Identify which cell holds the provided text, then report its [X, Y] central coordinate. 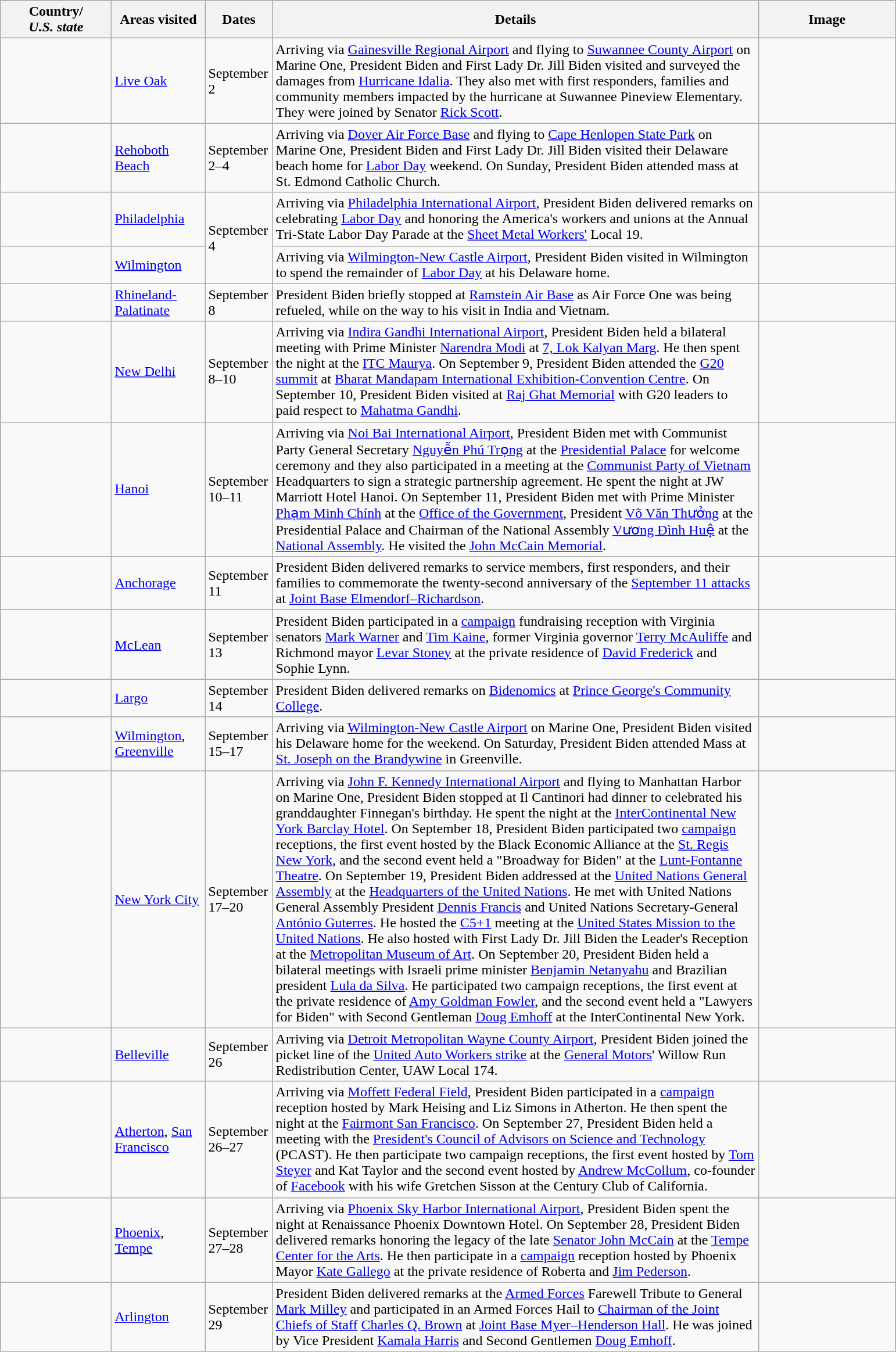
Live Oak [158, 81]
September 8 [239, 302]
Phoenix, Tempe [158, 1240]
September 4 [239, 238]
Arriving via Wilmington-New Castle Airport, President Biden visited in Wilmington to spend the remainder of Labor Day at his Delaware home. [515, 265]
Wilmington [158, 265]
September 26–27 [239, 1139]
September 2 [239, 81]
Country/U.S. state [56, 20]
McLean [158, 645]
September 26 [239, 1055]
President Biden delivered remarks on Bidenomics at Prince George's Community College. [515, 698]
Dates [239, 20]
President Biden briefly stopped at Ramstein Air Base as Air Force One was being refueled, while on the way to his visit in India and Vietnam. [515, 302]
New York City [158, 899]
September 8–10 [239, 372]
Anchorage [158, 583]
September 15–17 [239, 744]
September 17–20 [239, 899]
September 29 [239, 1317]
Arlington [158, 1317]
September 14 [239, 698]
Wilmington, Greenville [158, 744]
September 27–28 [239, 1240]
September 11 [239, 583]
Belleville [158, 1055]
Rhineland-Palatinate [158, 302]
Image [827, 20]
Largo [158, 698]
September 13 [239, 645]
September 10–11 [239, 489]
Philadelphia [158, 219]
September 2–4 [239, 158]
Areas visited [158, 20]
New Delhi [158, 372]
Hanoi [158, 489]
Details [515, 20]
Atherton, San Francisco [158, 1139]
Rehoboth Beach [158, 158]
